Determine the (x, y) coordinate at the center of the cell enclosing the given text.  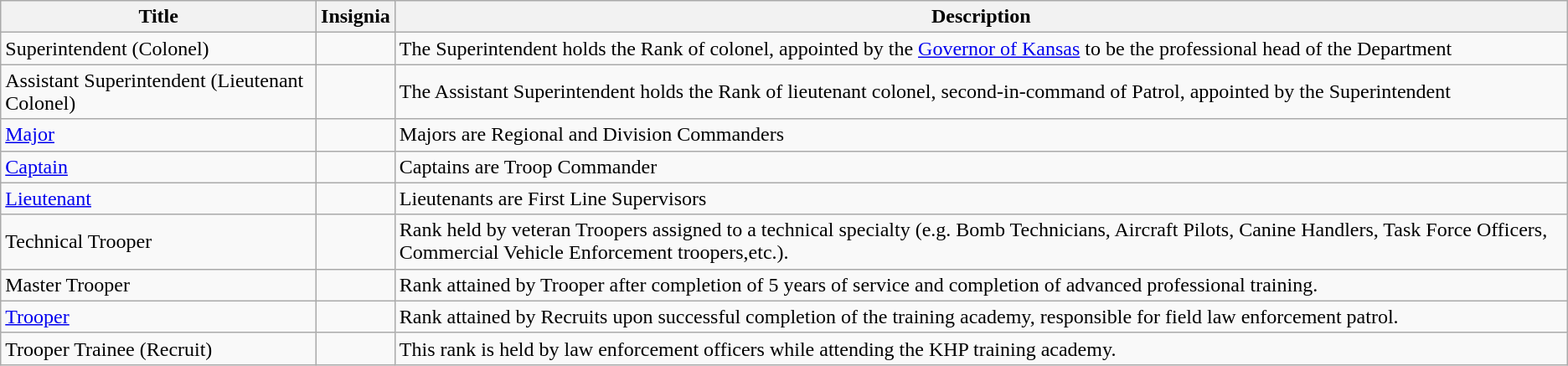
Trooper (159, 317)
Description (981, 17)
Trooper Trainee (Recruit) (159, 348)
Lieutenant (159, 198)
Assistant Superintendent (Lieutenant Colonel) (159, 92)
Lieutenants are First Line Supervisors (981, 198)
Captain (159, 167)
The Superintendent holds the Rank of colonel, appointed by the Governor of Kansas to be the professional head of the Department (981, 49)
Master Trooper (159, 285)
Technical Trooper (159, 241)
The Assistant Superintendent holds the Rank of lieutenant colonel, second-in-command of Patrol, appointed by the Superintendent (981, 92)
Rank attained by Trooper after completion of 5 years of service and completion of advanced professional training. (981, 285)
Superintendent (Colonel) (159, 49)
Rank attained by Recruits upon successful completion of the training academy, responsible for field law enforcement patrol. (981, 317)
Title (159, 17)
Majors are Regional and Division Commanders (981, 135)
This rank is held by law enforcement officers while attending the KHP training academy. (981, 348)
Insignia (356, 17)
Captains are Troop Commander (981, 167)
Major (159, 135)
